Identify which cell holds the provided text, then report its (x, y) central coordinate. 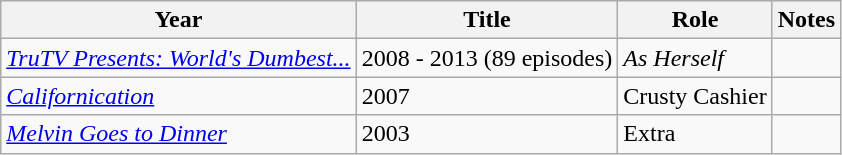
Crusty Cashier (695, 96)
TruTV Presents: World's Dumbest... (178, 58)
2003 (487, 134)
Melvin Goes to Dinner (178, 134)
Role (695, 20)
Title (487, 20)
Extra (695, 134)
2007 (487, 96)
Californication (178, 96)
Year (178, 20)
2008 - 2013 (89 episodes) (487, 58)
As Herself (695, 58)
Notes (806, 20)
